Identify which cell holds the provided text, then report its [X, Y] central coordinate. 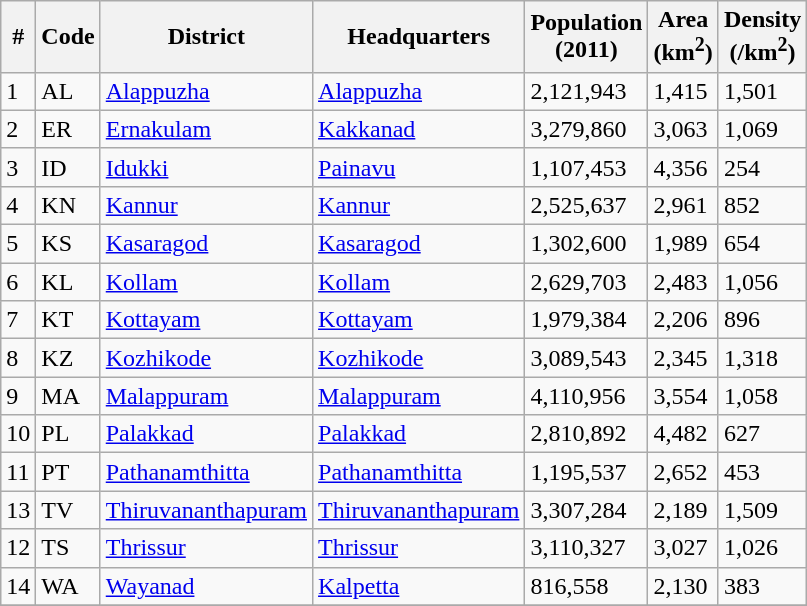
1,415 [683, 91]
3,063 [683, 129]
MA [68, 396]
6 [18, 282]
12 [18, 548]
KL [68, 282]
1,501 [762, 91]
ID [68, 167]
2 [18, 129]
1,058 [762, 396]
3,307,284 [586, 510]
2,189 [683, 510]
Idukki [206, 167]
AL [68, 91]
3,089,543 [586, 358]
1,318 [762, 358]
5 [18, 244]
Density (/km2) [762, 37]
2,130 [683, 586]
1,302,600 [586, 244]
627 [762, 434]
1,509 [762, 510]
2,345 [683, 358]
PT [68, 472]
PL [68, 434]
896 [762, 320]
1,107,453 [586, 167]
2,961 [683, 205]
852 [762, 205]
4,482 [683, 434]
2,483 [683, 282]
4 [18, 205]
2,206 [683, 320]
2,810,892 [586, 434]
1,056 [762, 282]
Code [68, 37]
KZ [68, 358]
Headquarters [419, 37]
1,195,537 [586, 472]
Wayanad [206, 586]
Painavu [419, 167]
1,979,384 [586, 320]
1 [18, 91]
11 [18, 472]
3,554 [683, 396]
13 [18, 510]
816,558 [586, 586]
4,356 [683, 167]
1,026 [762, 548]
9 [18, 396]
TS [68, 548]
4,110,956 [586, 396]
KN [68, 205]
2,121,943 [586, 91]
3,027 [683, 548]
Area (km2) [683, 37]
3,279,860 [586, 129]
383 [762, 586]
Kakkanad [419, 129]
WA [68, 586]
KS [68, 244]
1,989 [683, 244]
654 [762, 244]
Ernakulam [206, 129]
1,069 [762, 129]
TV [68, 510]
3,110,327 [586, 548]
# [18, 37]
10 [18, 434]
3 [18, 167]
Kalpetta [419, 586]
7 [18, 320]
ER [68, 129]
2,629,703 [586, 282]
14 [18, 586]
453 [762, 472]
8 [18, 358]
2,525,637 [586, 205]
2,652 [683, 472]
District [206, 37]
254 [762, 167]
Population (2011) [586, 37]
KT [68, 320]
